Pinpoint the cell where the given text exists, returning its [X, Y] midpoint coordinate. 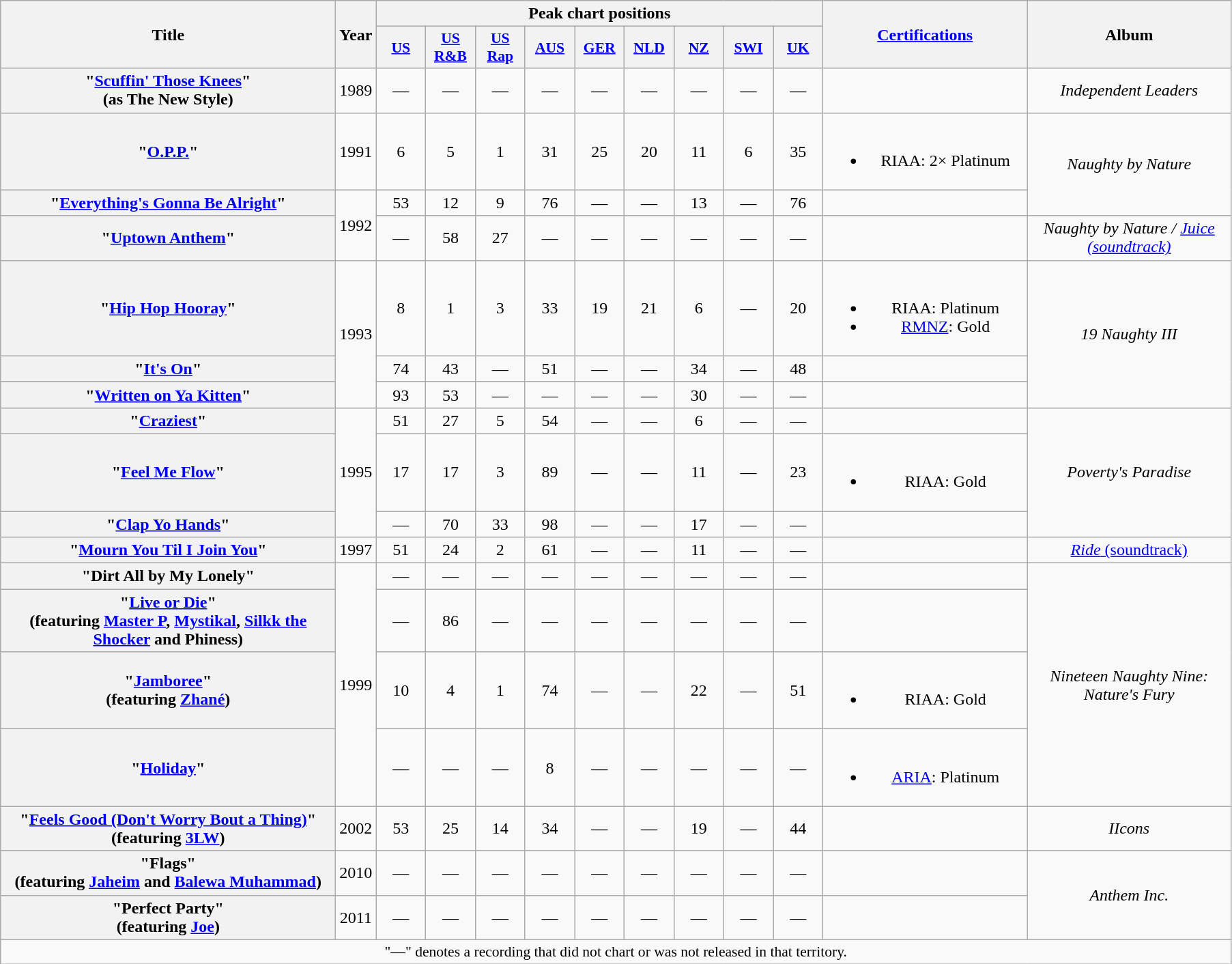
23 [799, 472]
"O.P.P." [168, 152]
31 [550, 152]
Anthem Inc. [1129, 895]
9 [500, 203]
1993 [356, 334]
USR&B [450, 48]
"It's On" [168, 369]
SWI [748, 48]
98 [550, 524]
44 [799, 829]
58 [450, 238]
2010 [356, 873]
22 [699, 691]
Title [168, 34]
ARIA: Platinum [926, 767]
"Holiday" [168, 767]
2002 [356, 829]
NZ [699, 48]
Year [356, 34]
14 [500, 829]
"Flags"(featuring Jaheim and Balewa Muhammad) [168, 873]
Album [1129, 34]
"Hip Hop Hooray" [168, 308]
"—" denotes a recording that did not chart or was not released in that territory. [616, 952]
USRap [500, 48]
54 [550, 421]
1997 [356, 550]
13 [699, 203]
1991 [356, 152]
10 [401, 691]
21 [650, 308]
"Uptown Anthem" [168, 238]
"Mourn You Til I Join You" [168, 550]
"Everything's Gonna Be Alright" [168, 203]
GER [599, 48]
AUS [550, 48]
19 Naughty III [1129, 334]
89 [550, 472]
RIAA: PlatinumRMNZ: Gold [926, 308]
"Feels Good (Don't Worry Bout a Thing)"(featuring 3LW) [168, 829]
US [401, 48]
43 [450, 369]
"Craziest" [168, 421]
Ride (soundtrack) [1129, 550]
"Live or Die"(featuring Master P, Mystikal, Silkk the Shocker and Phiness) [168, 621]
Naughty by Nature / Juice (soundtrack) [1129, 238]
RIAA: 2× Platinum [926, 152]
"Feel Me Flow" [168, 472]
"Dirt All by My Lonely" [168, 576]
35 [799, 152]
70 [450, 524]
61 [550, 550]
30 [699, 395]
48 [799, 369]
12 [450, 203]
86 [450, 621]
1995 [356, 472]
Nineteen Naughty Nine: Nature's Fury [1129, 685]
24 [450, 550]
"Perfect Party"(featuring Joe) [168, 918]
1999 [356, 685]
2011 [356, 918]
Poverty's Paradise [1129, 472]
NLD [650, 48]
"Jamboree"(featuring Zhané) [168, 691]
2 [500, 550]
1992 [356, 225]
UK [799, 48]
"Scuffin' Those Knees"(as The New Style) [168, 90]
4 [450, 691]
Naughty by Nature [1129, 164]
93 [401, 395]
"Clap Yo Hands" [168, 524]
Independent Leaders [1129, 90]
1989 [356, 90]
Certifications [926, 34]
IIcons [1129, 829]
"Written on Ya Kitten" [168, 395]
Peak chart positions [599, 14]
